Detect which cell encompasses the target text, then output its (x, y) center coordinate. 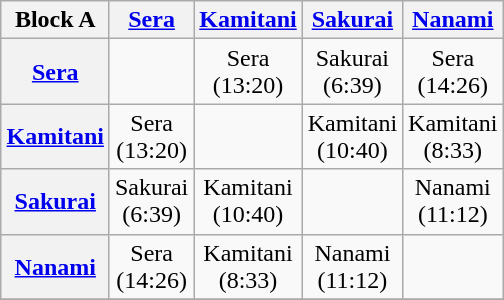
Block A (55, 20)
